Find where the given text appears and provide that cell's center as [x, y] coordinate. 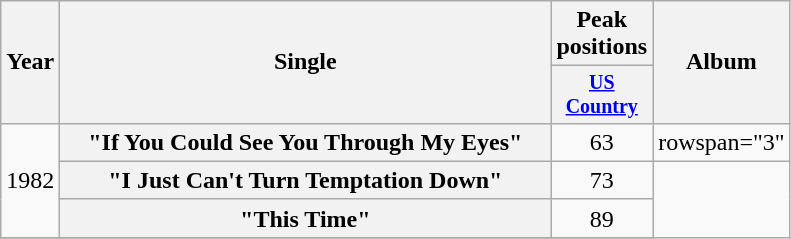
"This Time" [306, 218]
Peak positions [602, 34]
73 [602, 180]
Single [306, 62]
rowspan="3" [722, 142]
1982 [30, 180]
"I Just Can't Turn Temptation Down" [306, 180]
Album [722, 62]
89 [602, 218]
Year [30, 62]
63 [602, 142]
US Country [602, 94]
"If You Could See You Through My Eyes" [306, 142]
